Extract the [x, y] coordinate from the center of the cell holding the provided text.  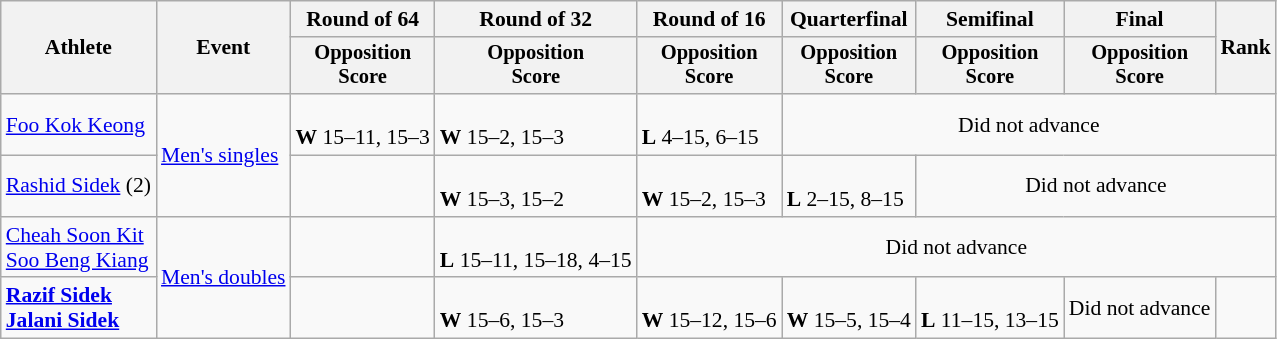
Round of 16 [710, 19]
L 15–11, 15–18, 4–15 [536, 248]
W 15–11, 15–3 [363, 124]
Final [1140, 19]
W 15–5, 15–4 [849, 308]
Men's singles [224, 155]
W 15–3, 15–2 [536, 186]
Rashid Sidek (2) [78, 186]
Athlete [78, 48]
Rank [1246, 48]
Cheah Soon KitSoo Beng Kiang [78, 248]
L 4–15, 6–15 [710, 124]
Foo Kok Keong [78, 124]
L 11–15, 13–15 [990, 308]
Razif SidekJalani Sidek [78, 308]
Event [224, 48]
W 15–6, 15–3 [536, 308]
W 15–12, 15–6 [710, 308]
Round of 64 [363, 19]
Round of 32 [536, 19]
L 2–15, 8–15 [849, 186]
Quarterfinal [849, 19]
Semifinal [990, 19]
Men's doubles [224, 278]
